From the cell containing the given text, extract its center point as [X, Y] coordinate. 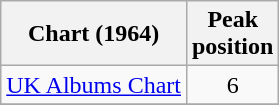
Peakposition [232, 34]
Chart (1964) [94, 34]
UK Albums Chart [94, 85]
6 [232, 85]
